Determine the [x, y] coordinate at the center of the cell enclosing the given text.  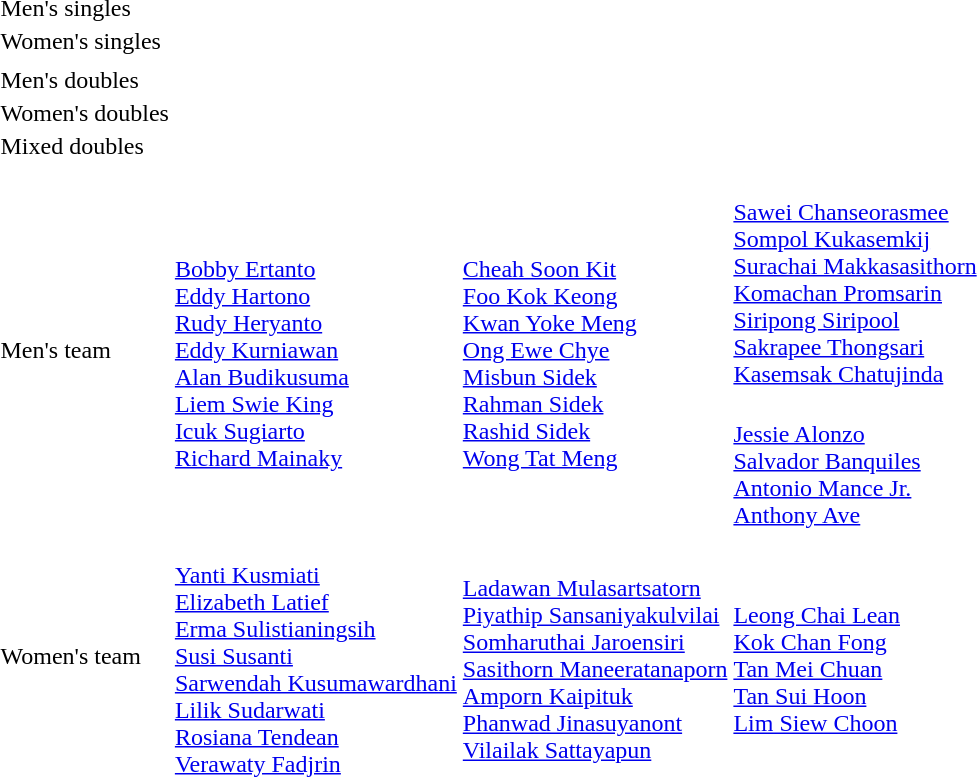
Bobby ErtantoEddy HartonoRudy HeryantoEddy KurniawanAlan BudikusumaLiem Swie KingIcuk SugiartoRichard Mainaky [316, 350]
Cheah Soon KitFoo Kok KeongKwan Yoke MengOng Ewe ChyeMisbun SidekRahman SidekRashid SidekWong Tat Meng [595, 350]
